Output the [x, y] coordinate of the center of the cell containing the given text.  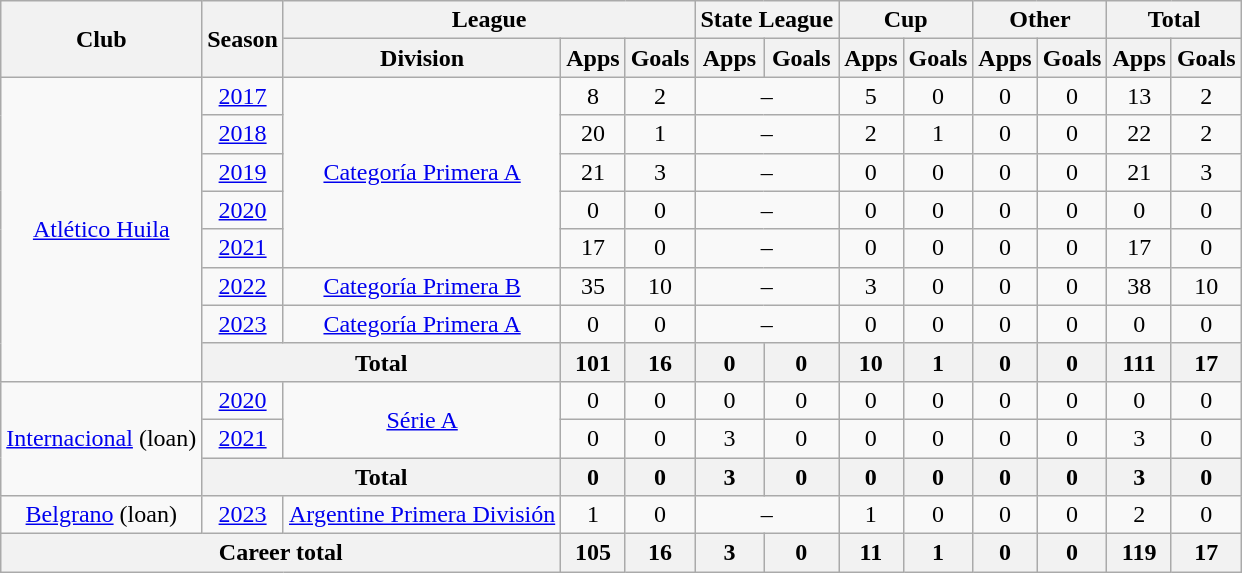
38 [1139, 286]
20 [593, 134]
State League [767, 20]
11 [871, 553]
Cup [906, 20]
Division [422, 58]
Club [102, 39]
Career total [281, 553]
105 [593, 553]
Série A [422, 419]
111 [1139, 362]
Belgrano (loan) [102, 515]
2018 [243, 134]
Other [1040, 20]
101 [593, 362]
Categoría Primera B [422, 286]
Argentine Primera División [422, 515]
5 [871, 96]
22 [1139, 134]
2017 [243, 96]
League [488, 20]
35 [593, 286]
119 [1139, 553]
Season [243, 39]
13 [1139, 96]
Internacional (loan) [102, 438]
8 [593, 96]
2022 [243, 286]
2019 [243, 172]
Atlético Huila [102, 229]
